Detect which cell encompasses the target text, then output its (x, y) center coordinate. 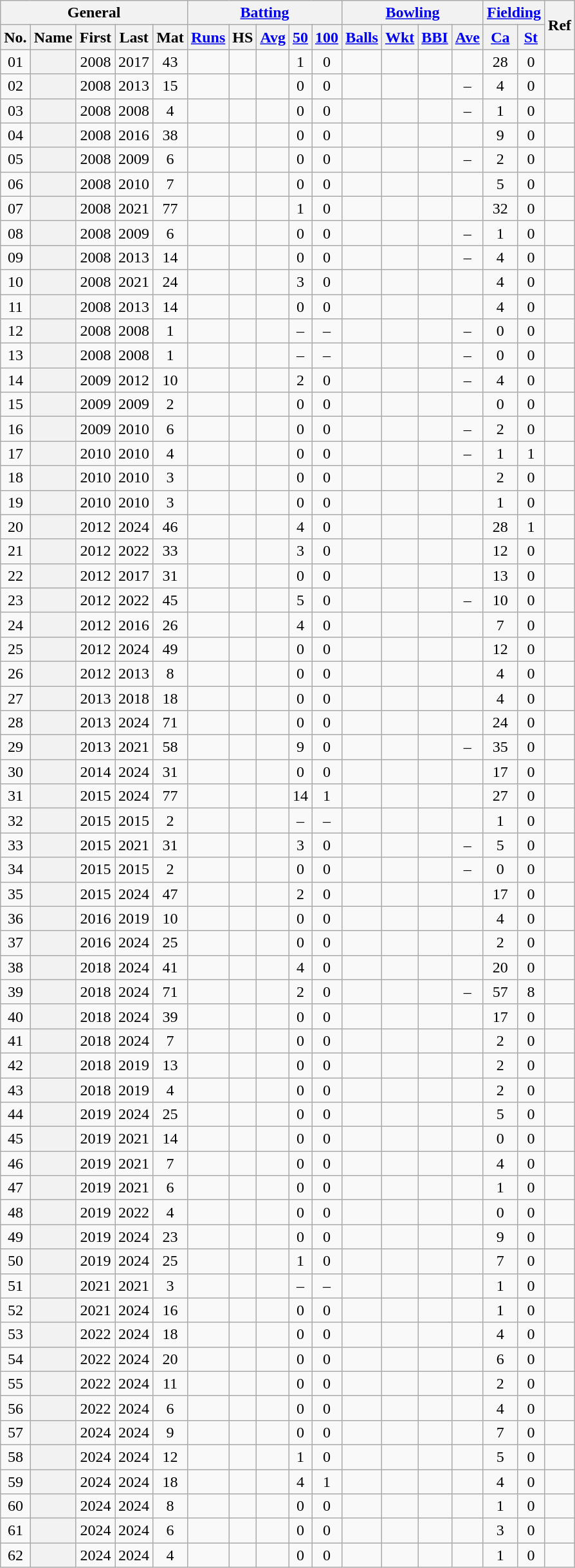
Last (134, 37)
01 (15, 62)
29 (15, 747)
37 (15, 943)
Mat (170, 37)
48 (15, 1212)
22 (15, 576)
Ave (467, 37)
Ref (560, 25)
First (95, 37)
51 (15, 1286)
62 (15, 1555)
Name (53, 37)
No. (15, 37)
100 (327, 37)
34 (15, 870)
21 (15, 551)
Runs (208, 37)
BBI (435, 37)
56 (15, 1408)
09 (15, 257)
05 (15, 160)
08 (15, 233)
54 (15, 1359)
42 (15, 1065)
19 (15, 502)
Fielding (513, 13)
55 (15, 1383)
Wkt (399, 37)
Ca (500, 37)
07 (15, 208)
60 (15, 1506)
Bowling (413, 13)
03 (15, 111)
61 (15, 1531)
06 (15, 184)
Avg (273, 37)
St (531, 37)
36 (15, 918)
Batting (264, 13)
HS (243, 37)
52 (15, 1310)
General (94, 13)
44 (15, 1115)
04 (15, 135)
59 (15, 1481)
53 (15, 1335)
40 (15, 1016)
Balls (362, 37)
30 (15, 772)
02 (15, 86)
2014 (95, 772)
